Return [X, Y] of the center of cell containing provided text 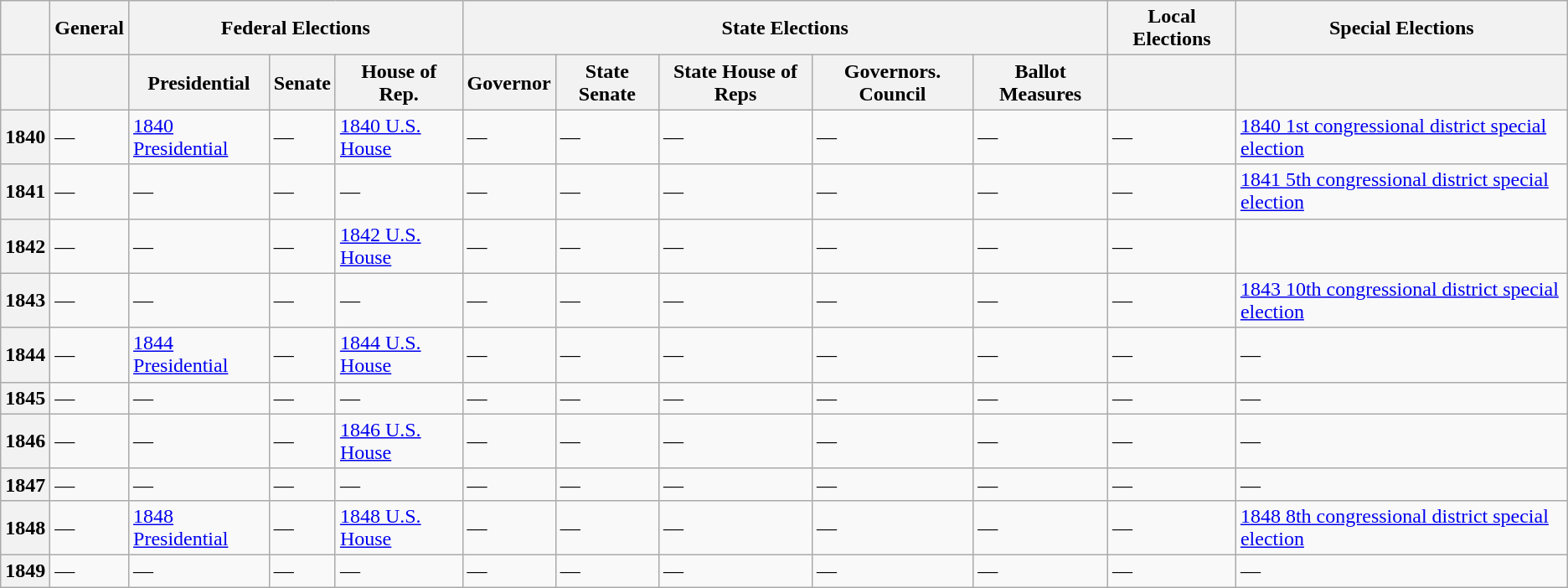
1840 Presidential [199, 137]
House of Rep. [399, 82]
1846 [25, 441]
1842 [25, 246]
General [90, 28]
1840 U.S. House [399, 137]
1842 U.S. House [399, 246]
1840 [25, 137]
State Senate [606, 82]
1843 [25, 300]
Ballot Measures [1040, 82]
1844 [25, 355]
1844 U.S. House [399, 355]
1849 [25, 570]
1846 U.S. House [399, 441]
1840 1st congressional district special election [1401, 137]
1847 [25, 484]
Presidential [199, 82]
Governor [509, 82]
1843 10th congressional district special election [1401, 300]
State Elections [785, 28]
1841 [25, 191]
1848 [25, 528]
1848 U.S. House [399, 528]
Federal Elections [297, 28]
1848 8th congressional district special election [1401, 528]
State House of Reps [735, 82]
1848 Presidential [199, 528]
Special Elections [1401, 28]
1841 5th congressional district special election [1401, 191]
Governors. Council [892, 82]
1845 [25, 398]
Senate [302, 82]
1844 Presidential [199, 355]
Local Elections [1171, 28]
